Provide the (x, y) coordinate of the cell's center where the given text is located.  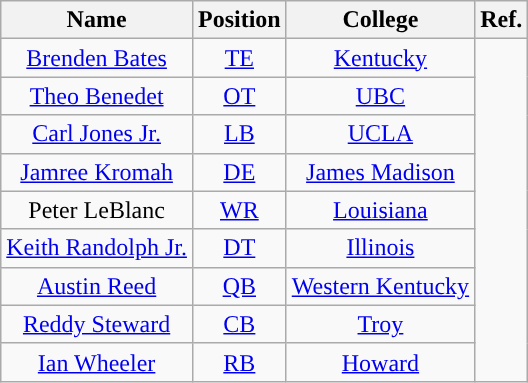
Troy (380, 324)
RB (239, 362)
James Madison (380, 172)
Ian Wheeler (97, 362)
College (380, 20)
Carl Jones Jr. (97, 134)
Austin Reed (97, 286)
Position (239, 20)
OT (239, 96)
Reddy Steward (97, 324)
Theo Benedet (97, 96)
TE (239, 58)
DT (239, 248)
LB (239, 134)
Jamree Kromah (97, 172)
UBC (380, 96)
Illinois (380, 248)
DE (239, 172)
Western Kentucky (380, 286)
CB (239, 324)
QB (239, 286)
Keith Randolph Jr. (97, 248)
Name (97, 20)
Louisiana (380, 210)
Ref. (502, 20)
Howard (380, 362)
Brenden Bates (97, 58)
UCLA (380, 134)
Peter LeBlanc (97, 210)
WR (239, 210)
Kentucky (380, 58)
